Scan for the cell matching the given text and deliver its (X, Y) coordinate at center. 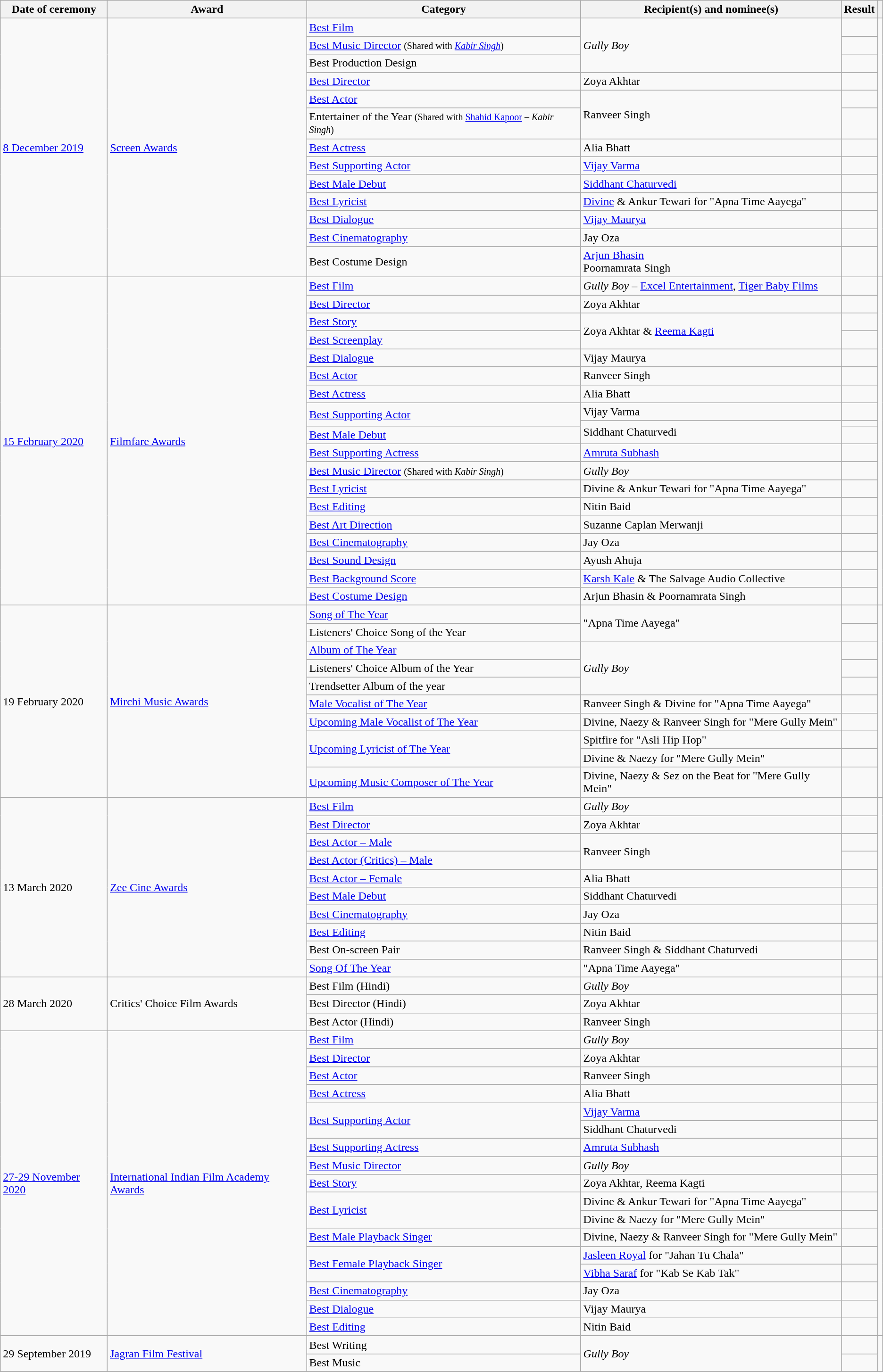
Best Screenplay (443, 340)
Best On-screen Pair (443, 950)
Zoya Akhtar, Reema Kagti (711, 1183)
Suzanne Caplan Merwanji (711, 525)
Critics' Choice Film Awards (207, 1004)
28 March 2020 (54, 1004)
29 September 2019 (54, 1354)
Best Film (Hindi) (443, 986)
Best Music Director (443, 1165)
Recipient(s) and nominee(s) (711, 9)
Upcoming Lyricist of The Year (443, 749)
Album of The Year (443, 650)
Best Actor (Hindi) (443, 1022)
Filmfare Awards (207, 441)
Award (207, 9)
Entertainer of the Year (Shared with Shahid Kapoor – Kabir Singh) (443, 124)
Arjun BhasinPoornamrata Singh (711, 262)
Gully Boy – Excel Entertainment, Tiger Baby Films (711, 286)
8 December 2019 (54, 148)
Date of ceremony (54, 9)
Best Actor (Critics) – Male (443, 860)
Best Male Playback Singer (443, 1237)
Best Production Design (443, 63)
Listeners' Choice Song of the Year (443, 632)
Zee Cine Awards (207, 887)
International Indian Film Academy Awards (207, 1183)
Song Of The Year (443, 968)
Result (859, 9)
Song of The Year (443, 614)
Best Art Direction (443, 525)
Best Sound Design (443, 561)
Best Music (443, 1363)
Screen Awards (207, 148)
19 February 2020 (54, 702)
Best Writing (443, 1345)
Listeners' Choice Album of the Year (443, 668)
Category (443, 9)
13 March 2020 (54, 887)
Male Vocalist of The Year (443, 704)
Trendsetter Album of the year (443, 686)
Mirchi Music Awards (207, 702)
27-29 November 2020 (54, 1183)
Zoya Akhtar & Reema Kagti (711, 331)
Best Director (Hindi) (443, 1004)
Upcoming Male Vocalist of The Year (443, 722)
Karsh Kale & The Salvage Audio Collective (711, 579)
Best Female Playback Singer (443, 1264)
Ranveer Singh & Divine for "Apna Time Aayega" (711, 704)
Best Actor – Female (443, 878)
Ranveer Singh & Siddhant Chaturvedi (711, 950)
Upcoming Music Composer of The Year (443, 782)
Ayush Ahuja (711, 561)
Vibha Saraf for "Kab Se Kab Tak" (711, 1273)
Best Background Score (443, 579)
Arjun Bhasin & Poornamrata Singh (711, 596)
Spitfire for "Asli Hip Hop" (711, 740)
Divine, Naezy & Sez on the Beat for "Mere Gully Mein" (711, 782)
Best Actor – Male (443, 843)
Jagran Film Festival (207, 1354)
Jasleen Royal for "Jahan Tu Chala" (711, 1255)
15 February 2020 (54, 441)
